From the cell containing the given text, extract its center point as [X, Y] coordinate. 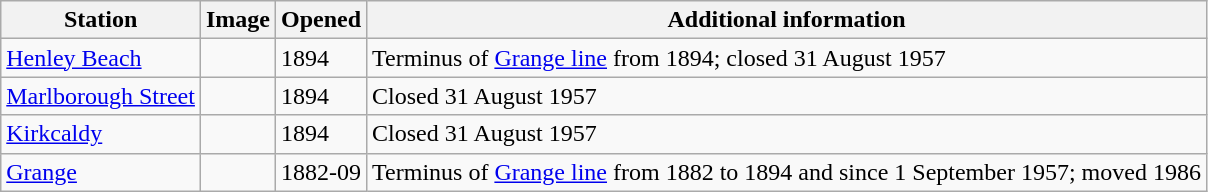
Terminus of Grange line from 1882 to 1894 and since 1 September 1957; moved 1986 [787, 172]
Kirkcaldy [101, 134]
Marlborough Street [101, 96]
Grange [101, 172]
Henley Beach [101, 58]
Image [238, 20]
Station [101, 20]
Additional information [787, 20]
Opened [320, 20]
Terminus of Grange line from 1894; closed 31 August 1957 [787, 58]
1882-09 [320, 172]
